Find where the given text appears and provide that cell's center as (x, y) coordinate. 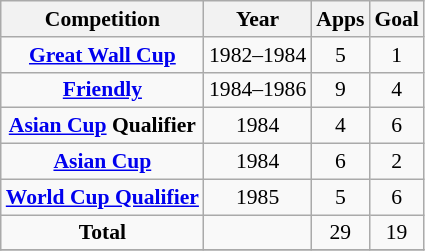
Year (258, 19)
19 (396, 233)
1984–1986 (258, 90)
Asian Cup Qualifier (102, 126)
1982–1984 (258, 55)
Apps (340, 19)
29 (340, 233)
Goal (396, 19)
1 (396, 55)
Competition (102, 19)
Friendly (102, 90)
9 (340, 90)
Great Wall Cup (102, 55)
Total (102, 233)
2 (396, 162)
World Cup Qualifier (102, 197)
Asian Cup (102, 162)
1985 (258, 197)
